Return the [X, Y] coordinate for the center point of the cell that contains the specified text.  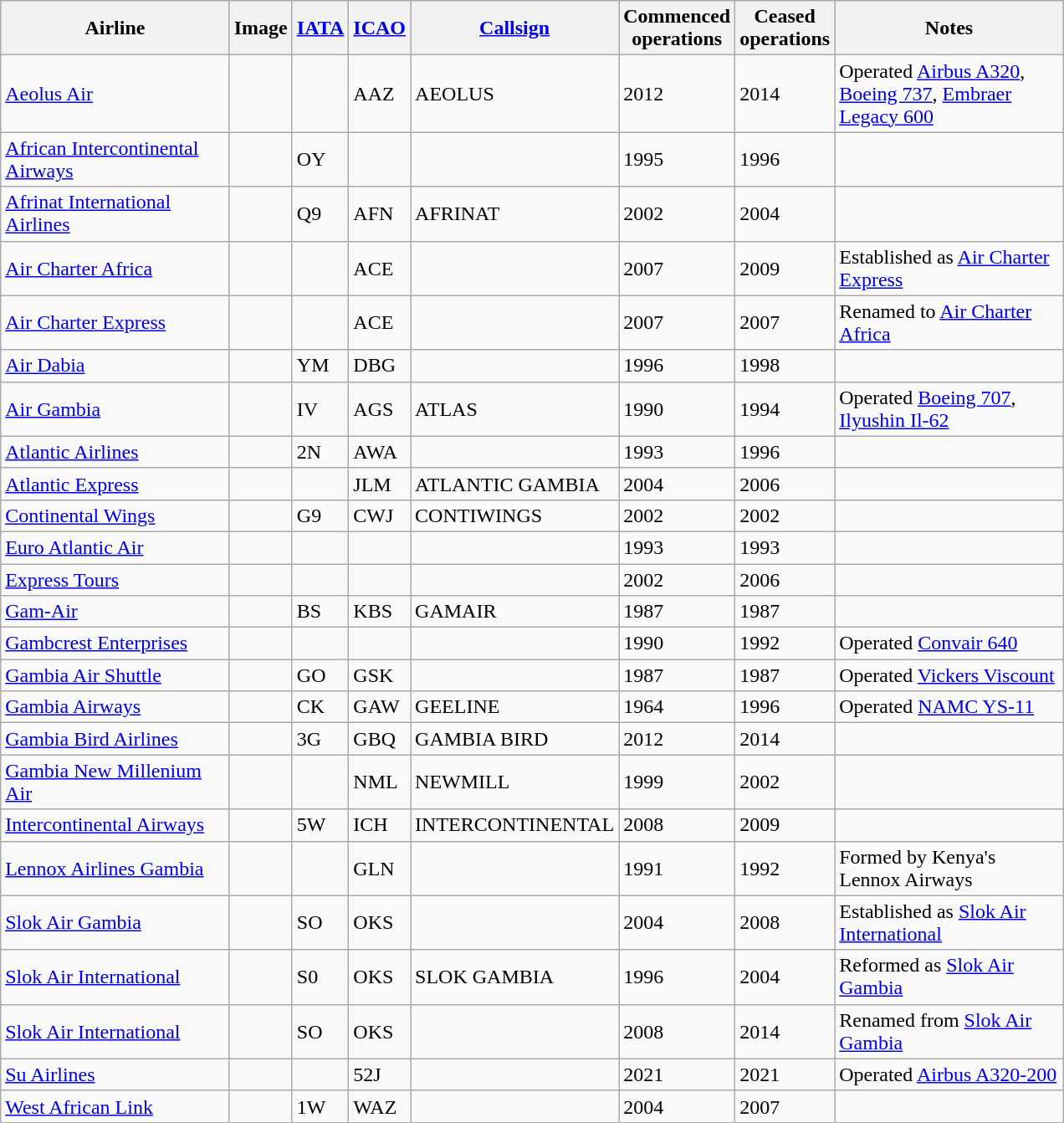
Operated Airbus A320-200 [949, 1074]
GAMAIR [515, 612]
IATA [320, 28]
Ceasedoperations [785, 28]
3G [320, 739]
YM [320, 366]
GLN [380, 869]
AGS [380, 408]
1995 [678, 159]
1W [320, 1106]
CONTIWINGS [515, 515]
Gambia Airways [115, 707]
OY [320, 159]
AAZ [380, 94]
Established as Air Charter Express [949, 268]
GBQ [380, 739]
1964 [678, 707]
Notes [949, 28]
Gam-Air [115, 612]
Formed by Kenya's Lennox Airways [949, 869]
Operated Boeing 707, Ilyushin Il-62 [949, 408]
Commencedoperations [678, 28]
Operated NAMC YS-11 [949, 707]
GEELINE [515, 707]
Intercontinental Airways [115, 825]
1998 [785, 366]
Continental Wings [115, 515]
NML [380, 782]
S0 [320, 977]
JLM [380, 484]
CWJ [380, 515]
Established as Slok Air International [949, 922]
African Intercontinental Airways [115, 159]
Air Dabia [115, 366]
Q9 [320, 214]
5W [320, 825]
Image [261, 28]
WAZ [380, 1106]
AWA [380, 452]
INTERCONTINENTAL [515, 825]
Su Airlines [115, 1074]
Afrinat International Airlines [115, 214]
Air Gambia [115, 408]
ICH [380, 825]
Operated Convair 640 [949, 644]
GO [320, 675]
West African Link [115, 1106]
CK [320, 707]
AFN [380, 214]
Lennox Airlines Gambia [115, 869]
1994 [785, 408]
Air Charter Africa [115, 268]
Gambia Air Shuttle [115, 675]
Express Tours [115, 580]
Renamed to Air Charter Africa [949, 323]
Atlantic Express [115, 484]
AEOLUS [515, 94]
Gambia Bird Airlines [115, 739]
Euro Atlantic Air [115, 547]
DBG [380, 366]
Gambcrest Enterprises [115, 644]
Airline [115, 28]
Operated Vickers Viscount [949, 675]
IV [320, 408]
52J [380, 1074]
Atlantic Airlines [115, 452]
Slok Air Gambia [115, 922]
Renamed from Slok Air Gambia [949, 1031]
ATLANTIC GAMBIA [515, 484]
ICAO [380, 28]
Aeolus Air [115, 94]
Air Charter Express [115, 323]
KBS [380, 612]
NEWMILL [515, 782]
1991 [678, 869]
G9 [320, 515]
SLOK GAMBIA [515, 977]
BS [320, 612]
2N [320, 452]
AFRINAT [515, 214]
GSK [380, 675]
GAW [380, 707]
Operated Airbus A320, Boeing 737, Embraer Legacy 600 [949, 94]
Callsign [515, 28]
Gambia New Millenium Air [115, 782]
Reformed as Slok Air Gambia [949, 977]
1999 [678, 782]
GAMBIA BIRD [515, 739]
ATLAS [515, 408]
